Detect which cell encompasses the target text, then output its [x, y] center coordinate. 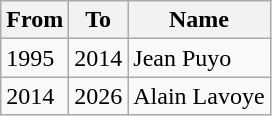
From [35, 20]
1995 [35, 58]
2026 [98, 96]
Name [199, 20]
To [98, 20]
Alain Lavoye [199, 96]
Jean Puyo [199, 58]
